Find where the given text appears and provide that cell's center as [x, y] coordinate. 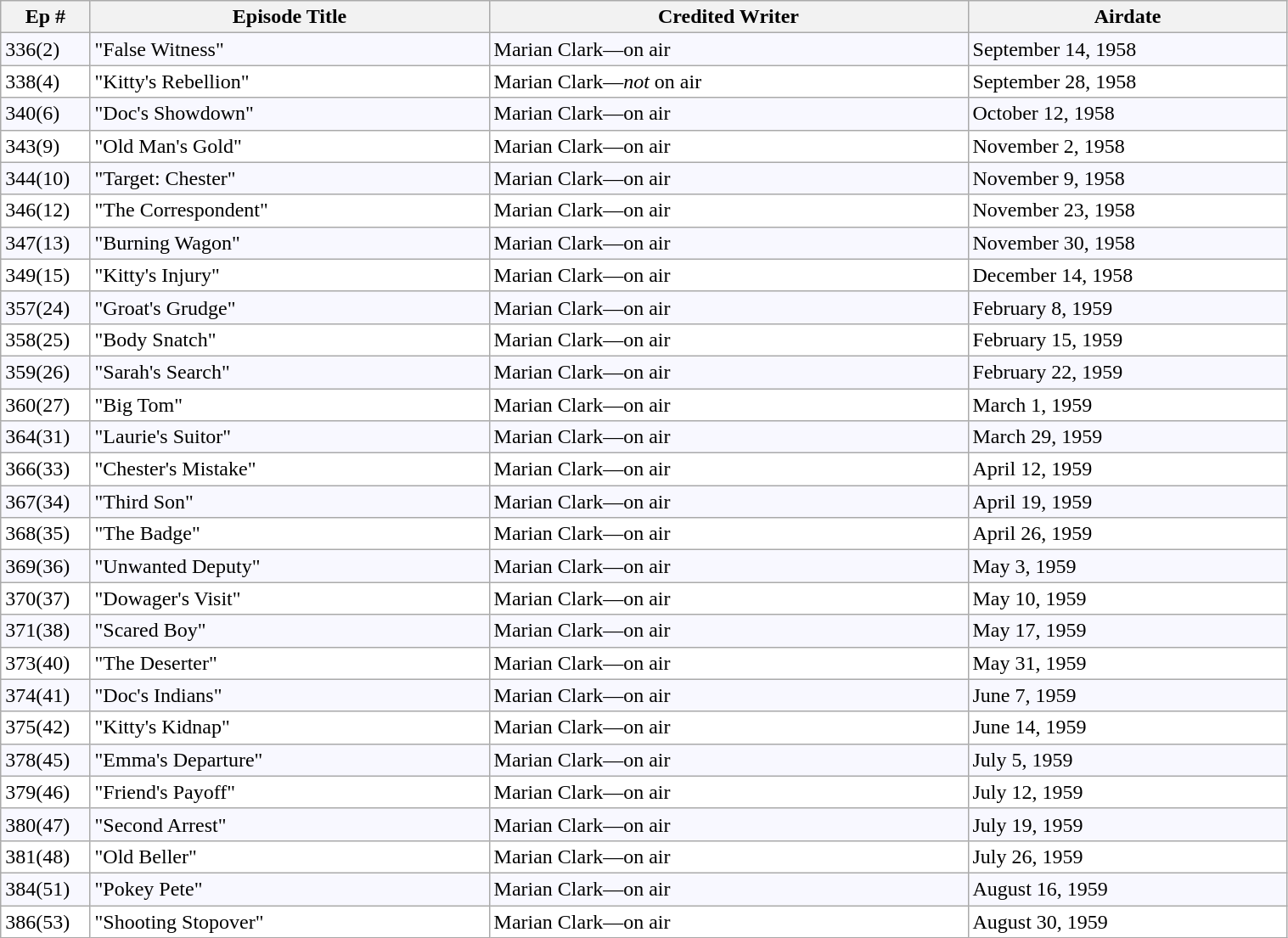
371(38) [46, 631]
346(12) [46, 211]
"Third Son" [290, 502]
July 26, 1959 [1128, 857]
"Emma's Departure" [290, 760]
370(37) [46, 598]
"Scared Boy" [290, 631]
June 14, 1959 [1128, 727]
"Body Snatch" [290, 340]
"Burning Wagon" [290, 243]
"Pokey Pete" [290, 889]
374(41) [46, 695]
"The Correspondent" [290, 211]
September 14, 1958 [1128, 49]
369(36) [46, 566]
384(51) [46, 889]
August 16, 1959 [1128, 889]
"Dowager's Visit" [290, 598]
February 15, 1959 [1128, 340]
November 23, 1958 [1128, 211]
March 29, 1959 [1128, 437]
378(45) [46, 760]
February 8, 1959 [1128, 307]
June 7, 1959 [1128, 695]
"Kitty's Injury" [290, 275]
360(27) [46, 405]
"Shooting Stopover" [290, 921]
August 30, 1959 [1128, 921]
"False Witness" [290, 49]
April 19, 1959 [1128, 502]
349(15) [46, 275]
Credited Writer [728, 17]
375(42) [46, 727]
"Groat's Grudge" [290, 307]
"Old Man's Gold" [290, 146]
380(47) [46, 824]
April 26, 1959 [1128, 534]
July 19, 1959 [1128, 824]
358(25) [46, 340]
373(40) [46, 663]
Airdate [1128, 17]
"Old Beller" [290, 857]
338(4) [46, 81]
366(33) [46, 469]
"Target: Chester" [290, 178]
"Unwanted Deputy" [290, 566]
"The Deserter" [290, 663]
"Laurie's Suitor" [290, 437]
Ep # [46, 17]
336(2) [46, 49]
October 12, 1958 [1128, 114]
"Big Tom" [290, 405]
November 2, 1958 [1128, 146]
"Second Arrest" [290, 824]
381(48) [46, 857]
368(35) [46, 534]
May 10, 1959 [1128, 598]
"Kitty's Rebellion" [290, 81]
Marian Clark—not on air [728, 81]
386(53) [46, 921]
December 14, 1958 [1128, 275]
July 5, 1959 [1128, 760]
347(13) [46, 243]
340(6) [46, 114]
May 3, 1959 [1128, 566]
359(26) [46, 372]
May 31, 1959 [1128, 663]
July 12, 1959 [1128, 792]
357(24) [46, 307]
364(31) [46, 437]
344(10) [46, 178]
February 22, 1959 [1128, 372]
September 28, 1958 [1128, 81]
"Chester's Mistake" [290, 469]
"The Badge" [290, 534]
"Sarah's Search" [290, 372]
379(46) [46, 792]
Episode Title [290, 17]
April 12, 1959 [1128, 469]
"Kitty's Kidnap" [290, 727]
"Doc's Showdown" [290, 114]
November 9, 1958 [1128, 178]
367(34) [46, 502]
"Doc's Indians" [290, 695]
343(9) [46, 146]
March 1, 1959 [1128, 405]
May 17, 1959 [1128, 631]
"Friend's Payoff" [290, 792]
November 30, 1958 [1128, 243]
